Extract the [x, y] coordinate from the center of the cell holding the provided text.  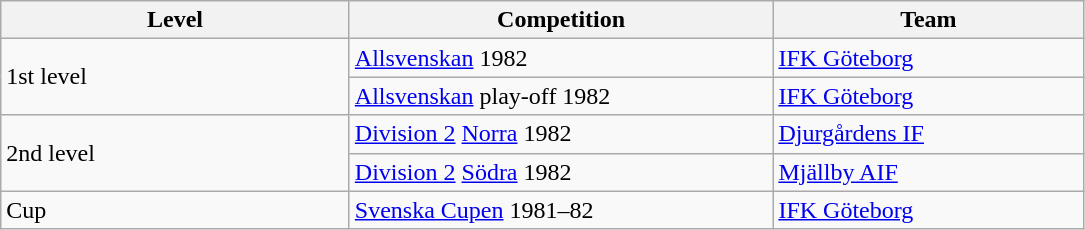
Cup [176, 210]
2nd level [176, 153]
Division 2 Södra 1982 [561, 172]
Allsvenskan 1982 [561, 58]
Division 2 Norra 1982 [561, 134]
Djurgårdens IF [928, 134]
Svenska Cupen 1981–82 [561, 210]
Competition [561, 20]
Level [176, 20]
Allsvenskan play-off 1982 [561, 96]
Mjällby AIF [928, 172]
Team [928, 20]
1st level [176, 77]
